Identify which cell holds the provided text, then report its (x, y) central coordinate. 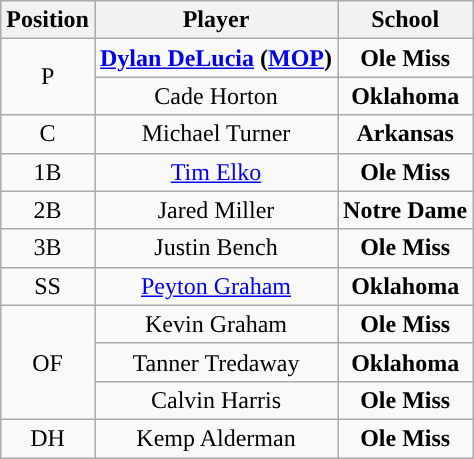
1B (48, 172)
Tanner Tredaway (216, 362)
Kevin Graham (216, 324)
Michael Turner (216, 134)
DH (48, 438)
Arkansas (406, 134)
School (406, 20)
Player (216, 20)
Justin Bench (216, 248)
Calvin Harris (216, 400)
Tim Elko (216, 172)
Position (48, 20)
Kemp Alderman (216, 438)
Notre Dame (406, 210)
OF (48, 362)
Cade Horton (216, 96)
SS (48, 286)
C (48, 134)
2B (48, 210)
Jared Miller (216, 210)
P (48, 77)
Dylan DeLucia (MOP) (216, 58)
3B (48, 248)
Peyton Graham (216, 286)
